Detect which cell encompasses the target text, then output its (x, y) center coordinate. 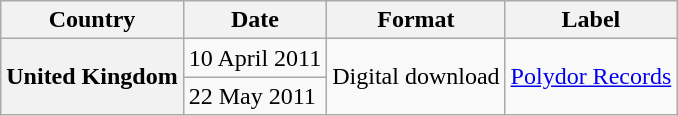
Country (92, 20)
Polydor Records (591, 77)
Digital download (416, 77)
Format (416, 20)
Label (591, 20)
United Kingdom (92, 77)
Date (255, 20)
22 May 2011 (255, 96)
10 April 2011 (255, 58)
